Output the [X, Y] coordinate of the center of the cell containing the given text.  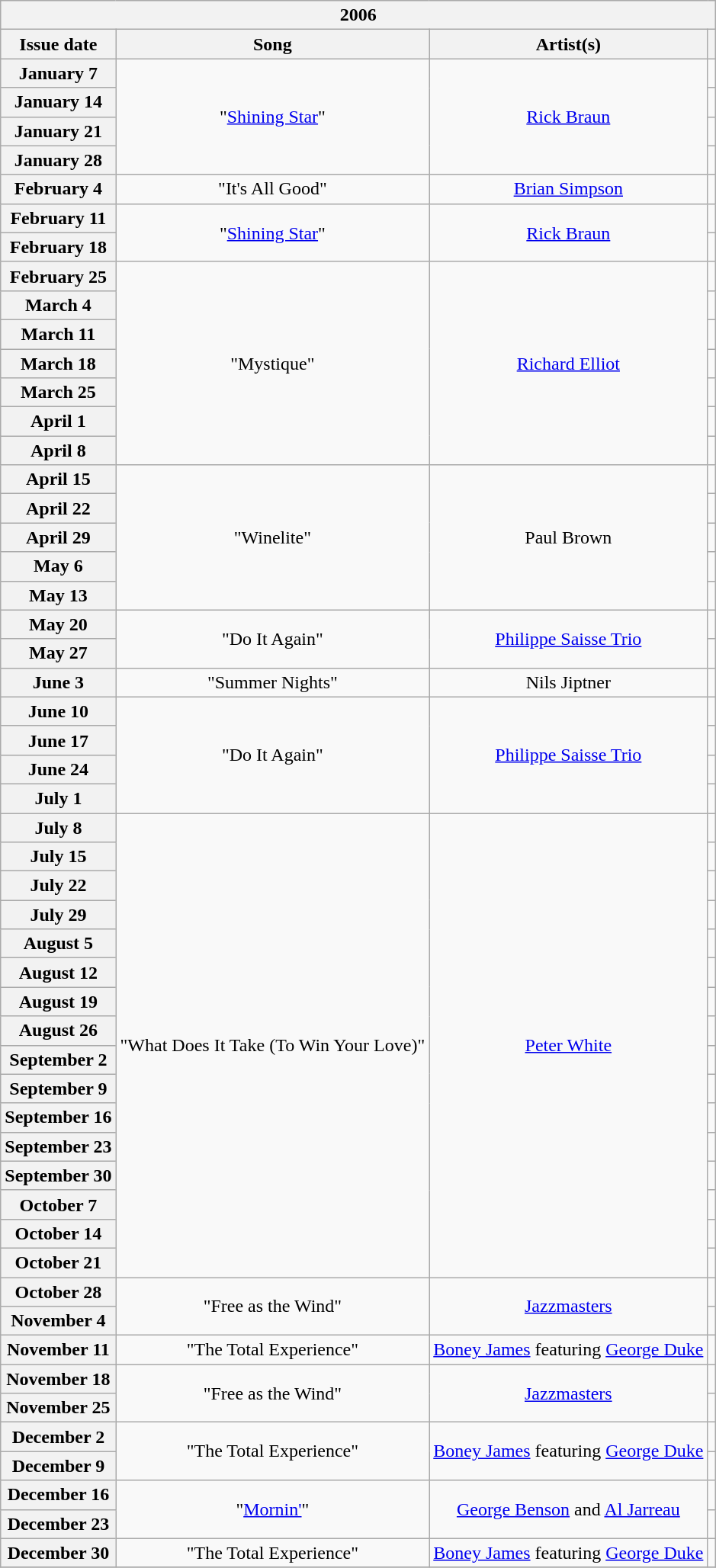
April 22 [58, 508]
Peter White [569, 1044]
November 4 [58, 1321]
January 28 [58, 160]
January 7 [58, 73]
Richard Elliot [569, 363]
August 12 [58, 973]
"Summer Nights" [273, 682]
Song [273, 44]
December 9 [58, 1466]
October 7 [58, 1204]
April 15 [58, 479]
December 23 [58, 1524]
September 9 [58, 1089]
"Winelite" [273, 537]
April 1 [58, 422]
February 18 [58, 247]
February 25 [58, 276]
"Mystique" [273, 363]
January 21 [58, 131]
July 15 [58, 857]
July 1 [58, 798]
October 21 [58, 1262]
May 20 [58, 624]
July 29 [58, 915]
September 23 [58, 1146]
March 11 [58, 334]
August 19 [58, 1002]
June 10 [58, 711]
Artist(s) [569, 44]
November 11 [58, 1350]
December 16 [58, 1495]
August 5 [58, 944]
September 16 [58, 1117]
"What Does It Take (To Win Your Love)" [273, 1044]
December 2 [58, 1437]
February 11 [58, 218]
September 2 [58, 1060]
October 14 [58, 1233]
April 8 [58, 451]
March 25 [58, 393]
November 18 [58, 1379]
"Mornin'" [273, 1509]
June 17 [58, 740]
George Benson and Al Jarreau [569, 1509]
August 26 [58, 1031]
May 13 [58, 595]
March 4 [58, 305]
October 28 [58, 1292]
December 30 [58, 1553]
Brian Simpson [569, 189]
January 14 [58, 102]
February 4 [58, 189]
May 27 [58, 653]
Paul Brown [569, 537]
April 29 [58, 537]
"It's All Good" [273, 189]
Issue date [58, 44]
September 30 [58, 1175]
July 8 [58, 827]
March 18 [58, 364]
June 24 [58, 769]
2006 [358, 15]
June 3 [58, 682]
May 6 [58, 566]
Nils Jiptner [569, 682]
November 25 [58, 1408]
July 22 [58, 886]
